Search for the cell housing the specified text and yield its [X, Y] center coordinate. 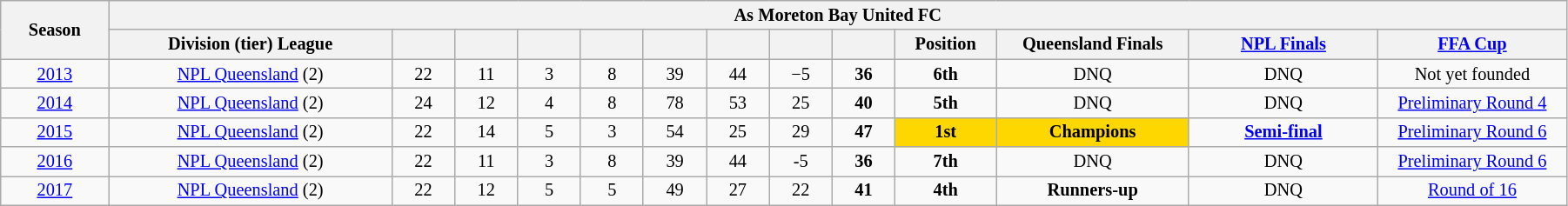
5th [946, 103]
78 [674, 103]
Division (tier) League [251, 44]
54 [674, 132]
Preliminary Round 4 [1472, 103]
Position [946, 44]
-5 [801, 162]
Season [55, 30]
40 [863, 103]
4th [946, 190]
As Moreton Bay United FC [838, 15]
14 [486, 132]
2015 [55, 132]
27 [738, 190]
41 [863, 190]
Champions [1093, 132]
Queensland Finals [1093, 44]
Semi-final [1283, 132]
4 [549, 103]
−5 [801, 74]
Runners-up [1093, 190]
24 [423, 103]
47 [863, 132]
2014 [55, 103]
53 [738, 103]
Not yet founded [1472, 74]
NPL Finals [1283, 44]
6th [946, 74]
29 [801, 132]
FFA Cup [1472, 44]
1st [946, 132]
7th [946, 162]
Round of 16 [1472, 190]
2013 [55, 74]
49 [674, 190]
2016 [55, 162]
2017 [55, 190]
